From the cell containing the given text, extract its center point as (x, y) coordinate. 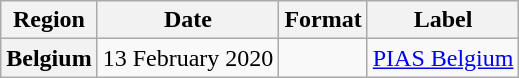
Format (323, 20)
Belgium (49, 58)
Label (443, 20)
Date (188, 20)
Region (49, 20)
PIAS Belgium (443, 58)
13 February 2020 (188, 58)
